Determine the [x, y] coordinate at the center of the cell enclosing the given text.  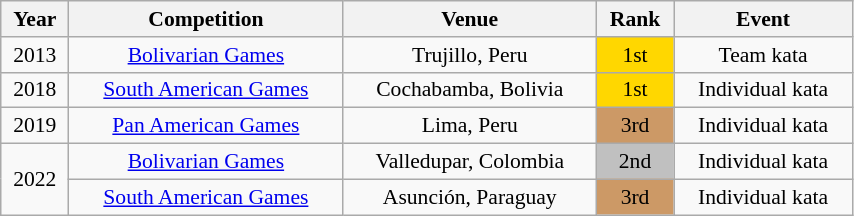
Team kata [764, 55]
Pan American Games [206, 126]
2022 [35, 180]
Venue [470, 19]
Rank [634, 19]
2nd [634, 162]
Asunción, Paraguay [470, 197]
Event [764, 19]
Competition [206, 19]
Cochabamba, Bolivia [470, 90]
Valledupar, Colombia [470, 162]
2018 [35, 90]
2013 [35, 55]
Trujillo, Peru [470, 55]
Lima, Peru [470, 126]
Year [35, 19]
2019 [35, 126]
